Provide the [X, Y] coordinate of the cell's center where the given text is located.  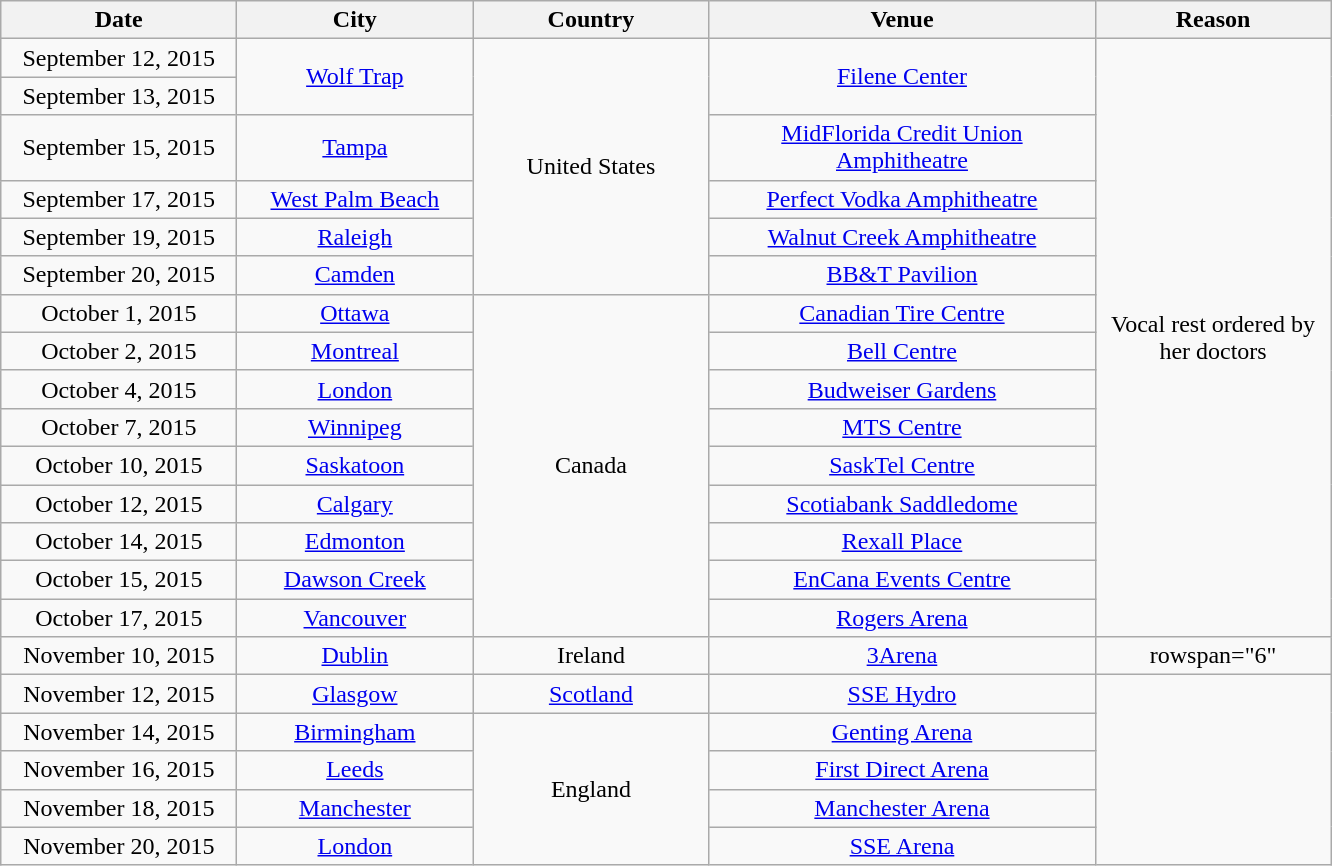
Montreal [355, 351]
Scotiabank Saddledome [902, 503]
October 10, 2015 [119, 465]
Scotland [591, 694]
EnCana Events Centre [902, 580]
MTS Centre [902, 427]
Date [119, 20]
Perfect Vodka Amphitheatre [902, 199]
September 13, 2015 [119, 96]
September 20, 2015 [119, 275]
Country [591, 20]
October 15, 2015 [119, 580]
West Palm Beach [355, 199]
November 14, 2015 [119, 732]
Saskatoon [355, 465]
MidFlorida Credit Union Amphitheatre [902, 148]
Wolf Trap [355, 77]
Ireland [591, 656]
Birmingham [355, 732]
Rogers Arena [902, 618]
Vocal rest ordered by her doctors [1213, 338]
October 14, 2015 [119, 542]
Camden [355, 275]
City [355, 20]
Leeds [355, 770]
Raleigh [355, 237]
October 4, 2015 [119, 389]
October 7, 2015 [119, 427]
Canadian Tire Centre [902, 313]
September 12, 2015 [119, 58]
Manchester [355, 808]
Dublin [355, 656]
rowspan="6" [1213, 656]
Reason [1213, 20]
Canada [591, 466]
England [591, 789]
Tampa [355, 148]
September 17, 2015 [119, 199]
SSE Arena [902, 846]
Bell Centre [902, 351]
Genting Arena [902, 732]
Filene Center [902, 77]
Ottawa [355, 313]
SSE Hydro [902, 694]
November 10, 2015 [119, 656]
November 20, 2015 [119, 846]
September 19, 2015 [119, 237]
Vancouver [355, 618]
Walnut Creek Amphitheatre [902, 237]
United States [591, 166]
Glasgow [355, 694]
November 12, 2015 [119, 694]
September 15, 2015 [119, 148]
3Arena [902, 656]
October 17, 2015 [119, 618]
Edmonton [355, 542]
Venue [902, 20]
Dawson Creek [355, 580]
SaskTel Centre [902, 465]
Manchester Arena [902, 808]
First Direct Arena [902, 770]
BB&T Pavilion [902, 275]
October 2, 2015 [119, 351]
Calgary [355, 503]
October 1, 2015 [119, 313]
October 12, 2015 [119, 503]
Rexall Place [902, 542]
Budweiser Gardens [902, 389]
Winnipeg [355, 427]
November 18, 2015 [119, 808]
November 16, 2015 [119, 770]
